Return the [X, Y] coordinate for the center point of the cell that contains the specified text.  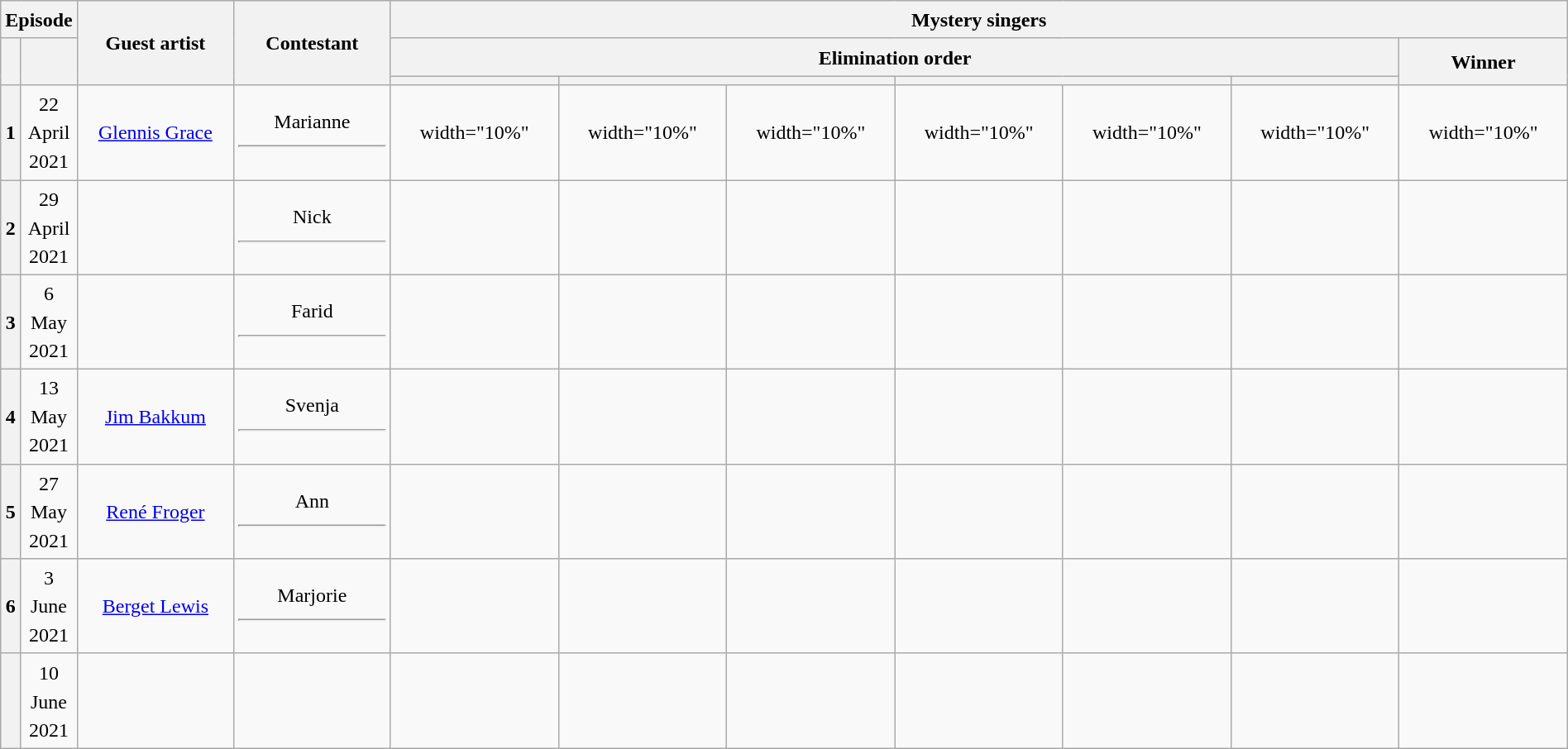
1 [11, 132]
Marianne [313, 132]
Farid [313, 322]
Nick [313, 228]
Ann [313, 511]
Guest artist [155, 43]
Berget Lewis [155, 607]
3 June 2021 [49, 607]
Glennis Grace [155, 132]
Marjorie [313, 607]
13 May 2021 [49, 417]
4 [11, 417]
Mystery singers [979, 20]
6 May 2021 [49, 322]
Winner [1484, 61]
René Froger [155, 511]
6 [11, 607]
Contestant [313, 43]
5 [11, 511]
29 April 2021 [49, 228]
Jim Bakkum [155, 417]
27 May 2021 [49, 511]
Episode [39, 20]
Elimination order [895, 57]
3 [11, 322]
2 [11, 228]
10 June 2021 [49, 701]
22 April 2021 [49, 132]
Svenja [313, 417]
